Detect which cell encompasses the target text, then output its (x, y) center coordinate. 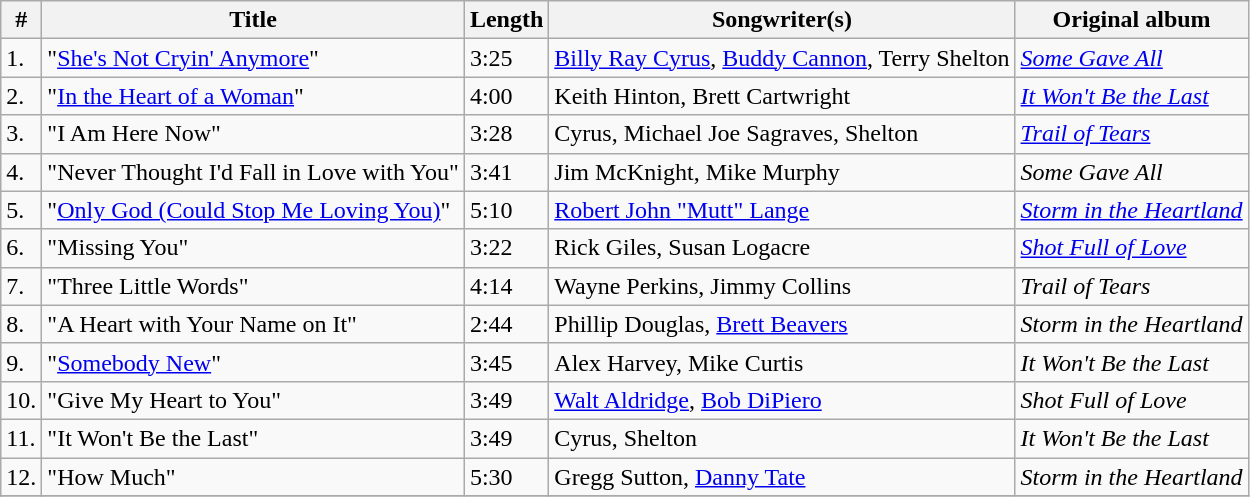
Title (254, 20)
3. (22, 134)
10. (22, 400)
"In the Heart of a Woman" (254, 96)
"Three Little Words" (254, 286)
"Missing You" (254, 248)
Wayne Perkins, Jimmy Collins (782, 286)
Keith Hinton, Brett Cartwright (782, 96)
11. (22, 438)
2. (22, 96)
3:45 (506, 362)
"Give My Heart to You" (254, 400)
5:10 (506, 210)
4:14 (506, 286)
Cyrus, Michael Joe Sagraves, Shelton (782, 134)
7. (22, 286)
8. (22, 324)
2:44 (506, 324)
Gregg Sutton, Danny Tate (782, 477)
3:22 (506, 248)
Original album (1132, 20)
Alex Harvey, Mike Curtis (782, 362)
9. (22, 362)
Cyrus, Shelton (782, 438)
Rick Giles, Susan Logacre (782, 248)
4:00 (506, 96)
Phillip Douglas, Brett Beavers (782, 324)
"How Much" (254, 477)
6. (22, 248)
"I Am Here Now" (254, 134)
Billy Ray Cyrus, Buddy Cannon, Terry Shelton (782, 58)
"A Heart with Your Name on It" (254, 324)
Robert John "Mutt" Lange (782, 210)
5:30 (506, 477)
Jim McKnight, Mike Murphy (782, 172)
Walt Aldridge, Bob DiPiero (782, 400)
4. (22, 172)
"It Won't Be the Last" (254, 438)
3:25 (506, 58)
3:41 (506, 172)
Length (506, 20)
"Somebody New" (254, 362)
1. (22, 58)
12. (22, 477)
# (22, 20)
Songwriter(s) (782, 20)
"Only God (Could Stop Me Loving You)" (254, 210)
5. (22, 210)
3:28 (506, 134)
"She's Not Cryin' Anymore" (254, 58)
"Never Thought I'd Fall in Love with You" (254, 172)
